Identify which cell holds the provided text, then report its [x, y] central coordinate. 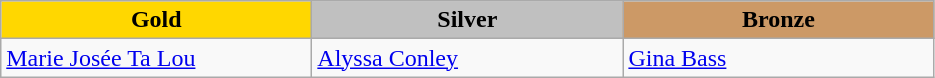
Gold [156, 20]
Gina Bass [778, 58]
Marie Josée Ta Lou [156, 58]
Alyssa Conley [468, 58]
Bronze [778, 20]
Silver [468, 20]
